Identify which cell holds the provided text, then report its [X, Y] central coordinate. 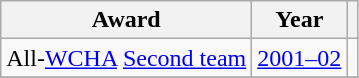
All-WCHA Second team [126, 58]
Award [126, 20]
Year [300, 20]
2001–02 [300, 58]
